Locate the cell with the specified text and output its (X, Y) center coordinate. 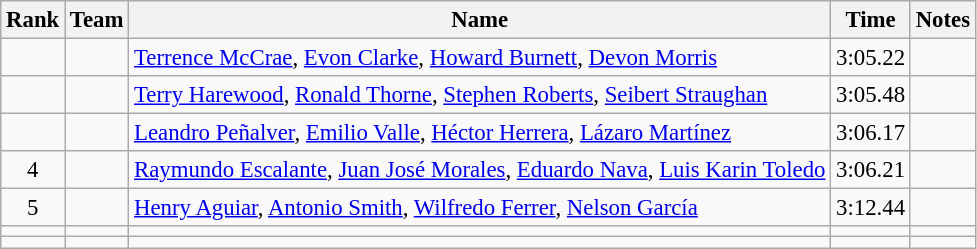
Terry Harewood, Ronald Thorne, Stephen Roberts, Seibert Straughan (480, 95)
5 (33, 208)
Time (871, 20)
3:05.22 (871, 58)
Henry Aguiar, Antonio Smith, Wilfredo Ferrer, Nelson García (480, 208)
Leandro Peñalver, Emilio Valle, Héctor Herrera, Lázaro Martínez (480, 133)
Team (97, 20)
Name (480, 20)
Terrence McCrae, Evon Clarke, Howard Burnett, Devon Morris (480, 58)
3:06.21 (871, 170)
4 (33, 170)
Rank (33, 20)
3:12.44 (871, 208)
3:06.17 (871, 133)
Notes (942, 20)
3:05.48 (871, 95)
Raymundo Escalante, Juan José Morales, Eduardo Nava, Luis Karin Toledo (480, 170)
